Find where the given text appears and provide that cell's center as [X, Y] coordinate. 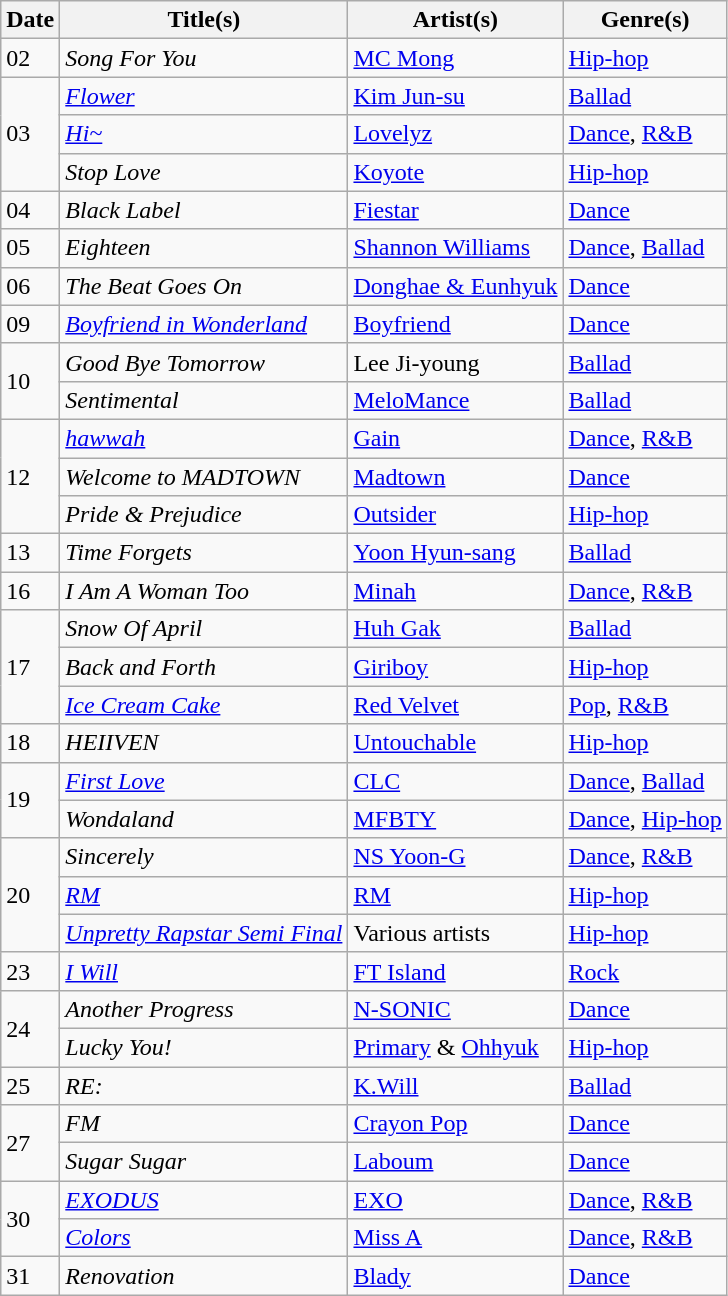
Title(s) [204, 20]
Dance, Hip-hop [645, 819]
Song For You [204, 58]
Outsider [456, 515]
MC Mong [456, 58]
I Am A Woman Too [204, 591]
Koyote [456, 172]
Back and Forth [204, 667]
Another Progress [204, 1009]
03 [30, 134]
19 [30, 800]
Blady [456, 1276]
25 [30, 1085]
Pop, R&B [645, 705]
Gain [456, 438]
13 [30, 553]
Kim Jun-su [456, 96]
Rock [645, 971]
The Beat Goes On [204, 286]
CLC [456, 781]
Black Label [204, 210]
Fiestar [456, 210]
Giriboy [456, 667]
Wondaland [204, 819]
Lucky You! [204, 1047]
10 [30, 381]
Boyfriend in Wonderland [204, 324]
20 [30, 895]
RE: [204, 1085]
N-SONIC [456, 1009]
Crayon Pop [456, 1124]
Artist(s) [456, 20]
Genre(s) [645, 20]
Sentimental [204, 400]
Colors [204, 1238]
Flower [204, 96]
Laboum [456, 1162]
02 [30, 58]
Welcome to MADTOWN [204, 477]
Primary & Ohhyuk [456, 1047]
Good Bye Tomorrow [204, 362]
31 [30, 1276]
Unpretty Rapstar Semi Final [204, 933]
09 [30, 324]
18 [30, 743]
MFBTY [456, 819]
Time Forgets [204, 553]
Stop Love [204, 172]
Red Velvet [456, 705]
17 [30, 667]
Hi~ [204, 134]
Pride & Prejudice [204, 515]
05 [30, 248]
Boyfriend [456, 324]
K.Will [456, 1085]
Yoon Hyun-sang [456, 553]
EXODUS [204, 1200]
12 [30, 476]
Renovation [204, 1276]
Various artists [456, 933]
23 [30, 971]
Shannon Williams [456, 248]
I Will [204, 971]
HEIIVEN [204, 743]
30 [30, 1219]
NS Yoon-G [456, 857]
Sugar Sugar [204, 1162]
MeloMance [456, 400]
Huh Gak [456, 629]
First Love [204, 781]
06 [30, 286]
Ice Cream Cake [204, 705]
27 [30, 1143]
Untouchable [456, 743]
Minah [456, 591]
Sincerely [204, 857]
Lovelyz [456, 134]
Donghae & Eunhyuk [456, 286]
16 [30, 591]
Date [30, 20]
hawwah [204, 438]
Lee Ji-young [456, 362]
FT Island [456, 971]
Miss A [456, 1238]
Eighteen [204, 248]
EXO [456, 1200]
Madtown [456, 477]
04 [30, 210]
FM [204, 1124]
24 [30, 1028]
Snow Of April [204, 629]
